Detect which cell encompasses the target text, then output its [X, Y] center coordinate. 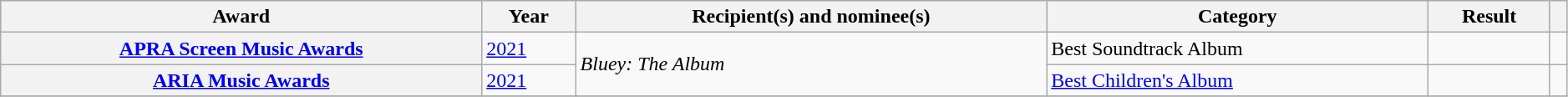
Best Children's Album [1238, 80]
Best Soundtrack Album [1238, 48]
Award [241, 17]
Recipient(s) and nominee(s) [811, 17]
ARIA Music Awards [241, 80]
Bluey: The Album [811, 64]
Result [1489, 17]
APRA Screen Music Awards [241, 48]
Category [1238, 17]
Year [529, 17]
